Find where the given text appears and provide that cell's center as [x, y] coordinate. 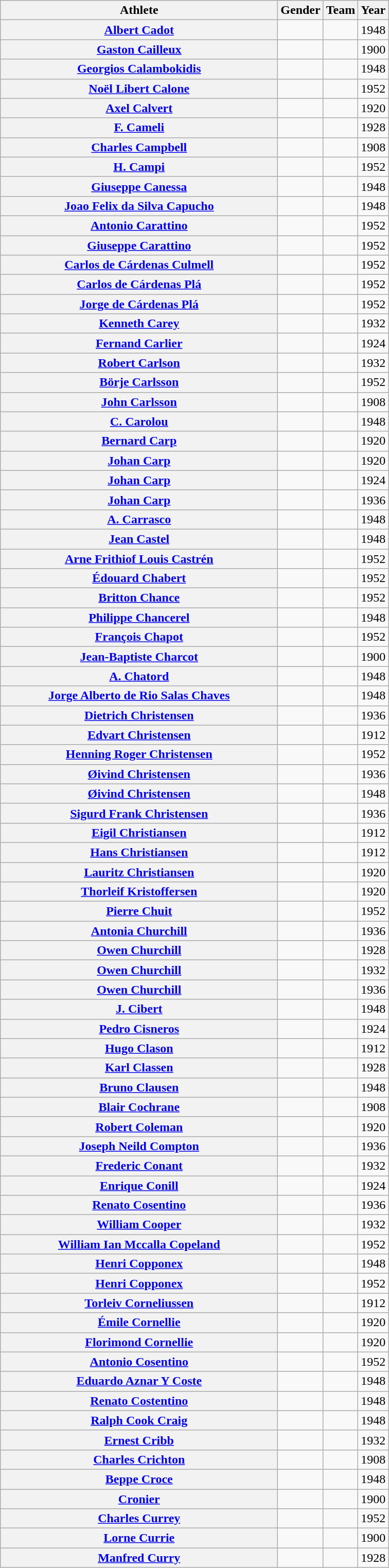
Sigurd Frank Christensen [139, 813]
Georgios Calambokidis [139, 69]
Börje Carlsson [139, 382]
Ernest Cribb [139, 1440]
Dietrich Christensen [139, 715]
A. Chatord [139, 676]
Carlos de Cárdenas Plá [139, 285]
C. Carolou [139, 421]
Karl Classen [139, 1068]
Giuseppe Carattino [139, 245]
Beppe Croce [139, 1479]
Enrique Conill [139, 1185]
Lorne Currie [139, 1538]
Thorleif Kristoffersen [139, 892]
Bernard Carp [139, 441]
Lauritz Christiansen [139, 872]
Pedro Cisneros [139, 1029]
Robert Carlson [139, 363]
Gender [300, 10]
Britton Chance [139, 598]
Henning Roger Christensen [139, 754]
Philippe Chancerel [139, 618]
A. Carrasco [139, 519]
John Carlsson [139, 402]
Florimond Cornellie [139, 1342]
Antonio Carattino [139, 225]
Carlos de Cárdenas Culmell [139, 265]
Gaston Cailleux [139, 49]
Giuseppe Canessa [139, 186]
Antonia Churchill [139, 931]
Renato Costentino [139, 1401]
Pierre Chuit [139, 911]
François Chapot [139, 637]
Joao Felix da Silva Capucho [139, 206]
Hugo Clason [139, 1048]
Édouard Chabert [139, 578]
Torleiv Corneliussen [139, 1303]
F. Cameli [139, 128]
J. Cibert [139, 1009]
Charles Currey [139, 1519]
Albert Cadot [139, 30]
Jorge de Cárdenas Plá [139, 304]
Edvart Christensen [139, 735]
Kenneth Carey [139, 324]
Joseph Neild Compton [139, 1146]
H. Campi [139, 167]
William Ian Mccalla Copeland [139, 1244]
Jorge Alberto de Rio Salas Chaves [139, 696]
Jean Castel [139, 539]
Team [341, 10]
Manfred Curry [139, 1558]
Eduardo Aznar Y Coste [139, 1381]
Robert Coleman [139, 1126]
Charles Crichton [139, 1459]
Ralph Cook Craig [139, 1420]
Jean-Baptiste Charcot [139, 657]
Axel Calvert [139, 108]
Cronier [139, 1499]
Eigil Christiansen [139, 833]
Charles Campbell [139, 147]
Noël Libert Calone [139, 89]
Arne Frithiof Louis Castrén [139, 558]
Hans Christiansen [139, 852]
Fernand Carlier [139, 343]
Émile Cornellie [139, 1323]
Year [374, 10]
Frederic Conant [139, 1166]
Bruno Clausen [139, 1087]
Blair Cochrane [139, 1107]
Renato Cosentino [139, 1205]
William Cooper [139, 1225]
Antonio Cosentino [139, 1362]
Athlete [139, 10]
